Return (x, y) of the center of cell containing provided text 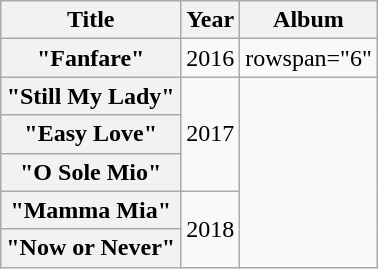
Year (210, 20)
Album (309, 20)
2016 (210, 58)
2017 (210, 134)
"Now or Never" (91, 248)
2018 (210, 229)
rowspan="6" (309, 58)
"Mamma Mia" (91, 210)
Title (91, 20)
"Easy Love" (91, 134)
"Fanfare" (91, 58)
"O Sole Mio" (91, 172)
"Still My Lady" (91, 96)
